Determine the (x, y) coordinate at the center of the cell enclosing the given text.  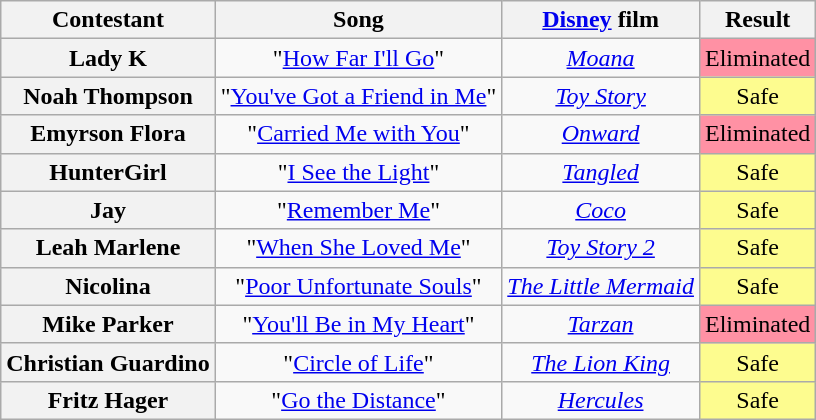
Emyrson Flora (108, 134)
Coco (601, 210)
"Remember Me" (358, 210)
Noah Thompson (108, 96)
Hercules (601, 400)
"Carried Me with You" (358, 134)
Disney film (601, 20)
"Go the Distance" (358, 400)
"Poor Unfortunate Souls" (358, 286)
Moana (601, 58)
Jay (108, 210)
Toy Story (601, 96)
The Lion King (601, 362)
Leah Marlene (108, 248)
"Circle of Life" (358, 362)
The Little Mermaid (601, 286)
"You've Got a Friend in Me" (358, 96)
"When She Loved Me" (358, 248)
Tangled (601, 172)
"I See the Light" (358, 172)
Tarzan (601, 324)
Toy Story 2 (601, 248)
Result (757, 20)
Christian Guardino (108, 362)
Mike Parker (108, 324)
"You'll Be in My Heart" (358, 324)
HunterGirl (108, 172)
Nicolina (108, 286)
Song (358, 20)
"How Far I'll Go" (358, 58)
Contestant (108, 20)
Lady K (108, 58)
Fritz Hager (108, 400)
Onward (601, 134)
